Identify which cell holds the provided text, then report its (x, y) central coordinate. 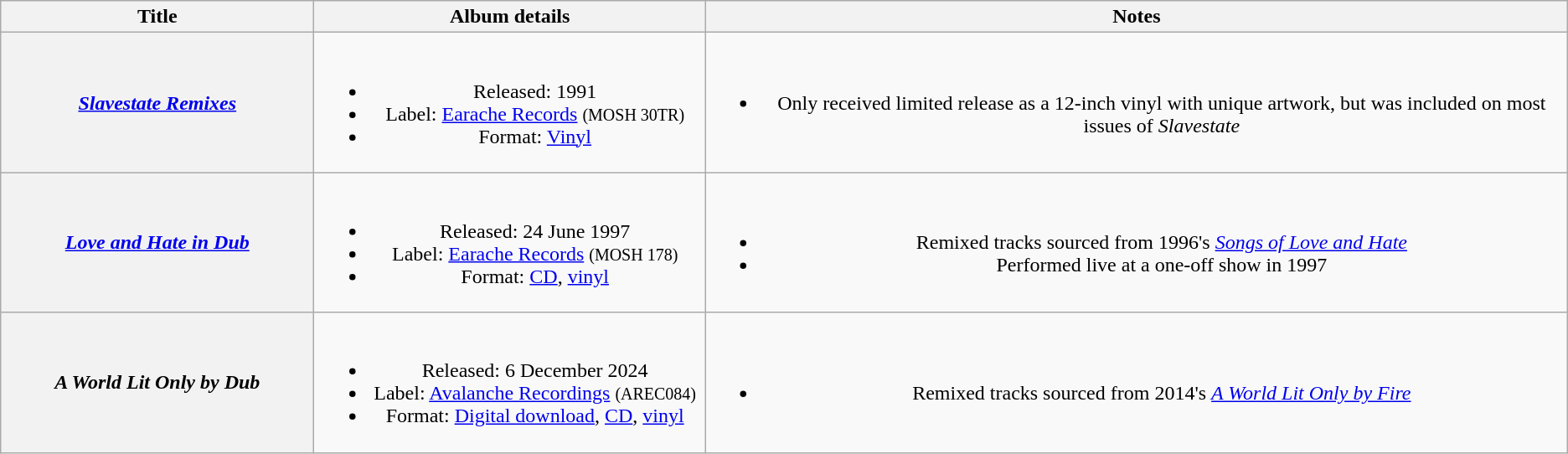
Love and Hate in Dub (157, 243)
Notes (1136, 17)
Remixed tracks sourced from 2014's A World Lit Only by Fire (1136, 382)
Slavestate Remixes (157, 102)
A World Lit Only by Dub (157, 382)
Remixed tracks sourced from 1996's Songs of Love and HatePerformed live at a one-off show in 1997 (1136, 243)
Album details (510, 17)
Title (157, 17)
Released: 6 December 2024Label: Avalanche Recordings (AREC084)Format: Digital download, CD, vinyl (510, 382)
Released: 1991Label: Earache Records (MOSH 30TR)Format: Vinyl (510, 102)
Released: 24 June 1997Label: Earache Records (MOSH 178)Format: CD, vinyl (510, 243)
Only received limited release as a 12-inch vinyl with unique artwork, but was included on most issues of Slavestate (1136, 102)
